Provide the [X, Y] coordinate of the cell's center where the given text is located.  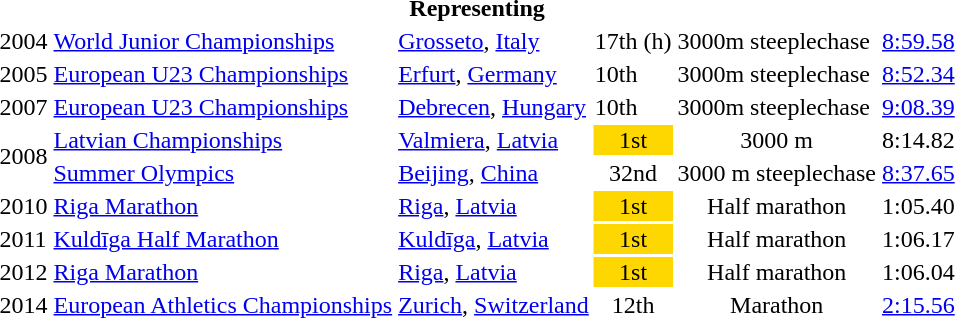
World Junior Championships [223, 41]
32nd [633, 173]
Beijing, China [494, 173]
3000 m steeplechase [777, 173]
Grosseto, Italy [494, 41]
17th (h) [633, 41]
Valmiera, Latvia [494, 140]
Erfurt, Germany [494, 74]
Debrecen, Hungary [494, 107]
3000 m [777, 140]
Kuldīga, Latvia [494, 239]
Kuldīga Half Marathon [223, 239]
Latvian Championships [223, 140]
Summer Olympics [223, 173]
